Provide the [X, Y] coordinate of the cell's center where the given text is located.  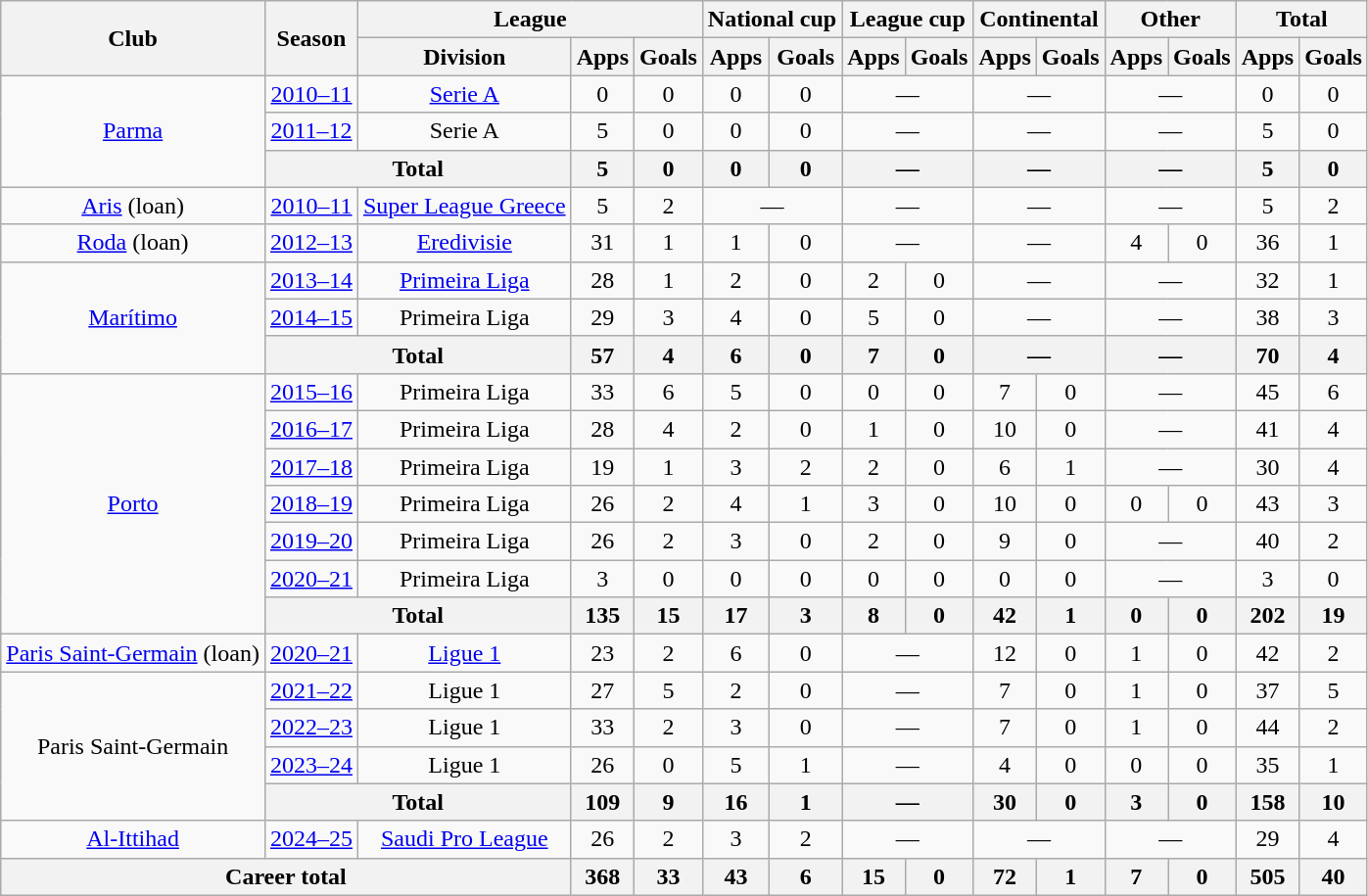
Paris Saint-Germain (loan) [133, 653]
2016–17 [311, 429]
League [530, 20]
2023–24 [311, 765]
158 [1267, 802]
45 [1267, 392]
368 [602, 876]
Saudi Pro League [464, 839]
2013–14 [311, 280]
2019–20 [311, 542]
2015–16 [311, 392]
505 [1267, 876]
2011–12 [311, 131]
135 [602, 616]
Continental [1039, 20]
2014–15 [311, 317]
Porto [133, 503]
Other [1170, 20]
27 [602, 690]
109 [602, 802]
32 [1267, 280]
2017–18 [311, 467]
2022–23 [311, 728]
35 [1267, 765]
31 [602, 243]
2018–19 [311, 504]
Eredivisie [464, 243]
Parma [133, 131]
Career total [286, 876]
Al-Ittihad [133, 839]
17 [735, 616]
12 [1005, 653]
41 [1267, 429]
League cup [908, 20]
National cup [772, 20]
2021–22 [311, 690]
Season [311, 38]
70 [1267, 354]
57 [602, 354]
202 [1267, 616]
Marítimo [133, 317]
Aris (loan) [133, 206]
Roda (loan) [133, 243]
Super League Greece [464, 206]
Club [133, 38]
2012–13 [311, 243]
2024–25 [311, 839]
44 [1267, 728]
16 [735, 802]
Division [464, 57]
Paris Saint-Germain [133, 746]
23 [602, 653]
38 [1267, 317]
8 [873, 616]
37 [1267, 690]
36 [1267, 243]
72 [1005, 876]
